Locate the cell with the specified text and output its [x, y] center coordinate. 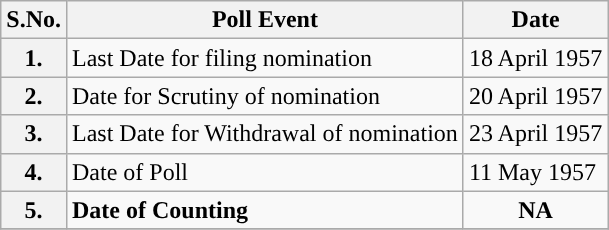
3. [34, 134]
4. [34, 172]
20 April 1957 [535, 96]
Date [535, 20]
Date for Scrutiny of nomination [264, 96]
Poll Event [264, 20]
18 April 1957 [535, 58]
Last Date for filing nomination [264, 58]
5. [34, 210]
1. [34, 58]
Date of Counting [264, 210]
NA [535, 210]
S.No. [34, 20]
Last Date for Withdrawal of nomination [264, 134]
2. [34, 96]
23 April 1957 [535, 134]
Date of Poll [264, 172]
11 May 1957 [535, 172]
